Find where the given text appears and provide that cell's center as (X, Y) coordinate. 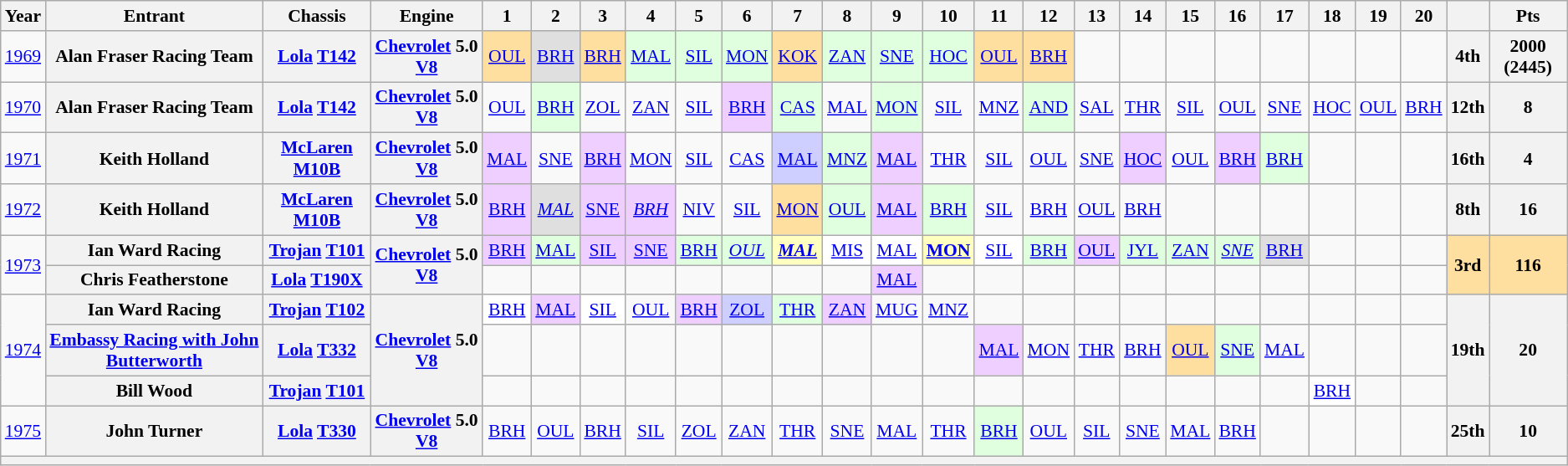
2000 (2445) (1529, 57)
John Turner (154, 432)
MIS (847, 250)
Chris Featherstone (154, 280)
1974 (23, 351)
AND (1049, 107)
Chassis (317, 16)
1973 (23, 264)
19 (1378, 16)
5 (699, 16)
Embassy Racing with John Butterworth (154, 350)
1972 (23, 209)
Bill Wood (154, 391)
14 (1143, 16)
Trojan T102 (317, 310)
7 (798, 16)
SAL (1096, 107)
12 (1049, 16)
4th (1468, 57)
9 (896, 16)
17 (1285, 16)
19th (1468, 351)
3 (602, 16)
3rd (1468, 264)
Lola T330 (317, 432)
18 (1332, 16)
16th (1468, 159)
15 (1190, 16)
25th (1468, 432)
12th (1468, 107)
1 (507, 16)
Engine (426, 16)
11 (999, 16)
Lola T332 (317, 350)
8th (1468, 209)
Entrant (154, 16)
1971 (23, 159)
6 (748, 16)
MUG (896, 310)
1969 (23, 57)
KOK (798, 57)
1975 (23, 432)
Lola T190X (317, 280)
13 (1096, 16)
1970 (23, 107)
Year (23, 16)
Pts (1529, 16)
116 (1529, 264)
2 (555, 16)
JYL (1143, 250)
NIV (699, 209)
